Scan for the cell matching the given text and deliver its [x, y] coordinate at center. 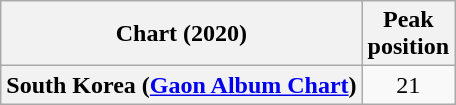
South Korea (Gaon Album Chart) [182, 85]
Chart (2020) [182, 34]
21 [408, 85]
Peakposition [408, 34]
